Scan for the cell matching the given text and deliver its (x, y) coordinate at center. 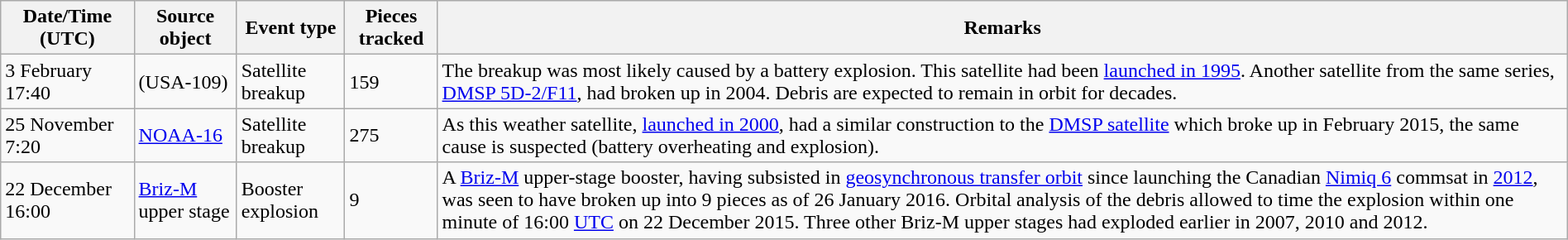
3 February 17:40 (68, 81)
22 December 16:00 (68, 200)
Booster explosion (291, 200)
Event type (291, 28)
Briz-M upper stage (185, 200)
159 (391, 81)
Date/Time (UTC) (68, 28)
25 November 7:20 (68, 136)
Remarks (1002, 28)
275 (391, 136)
(USA-109) (185, 81)
NOAA-16 (185, 136)
9 (391, 200)
Source object (185, 28)
Pieces tracked (391, 28)
